From the cell containing the given text, extract its center point as (x, y) coordinate. 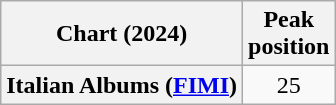
Chart (2024) (122, 34)
Peakposition (289, 34)
25 (289, 85)
Italian Albums (FIMI) (122, 85)
